Identify which cell holds the provided text, then report its (X, Y) central coordinate. 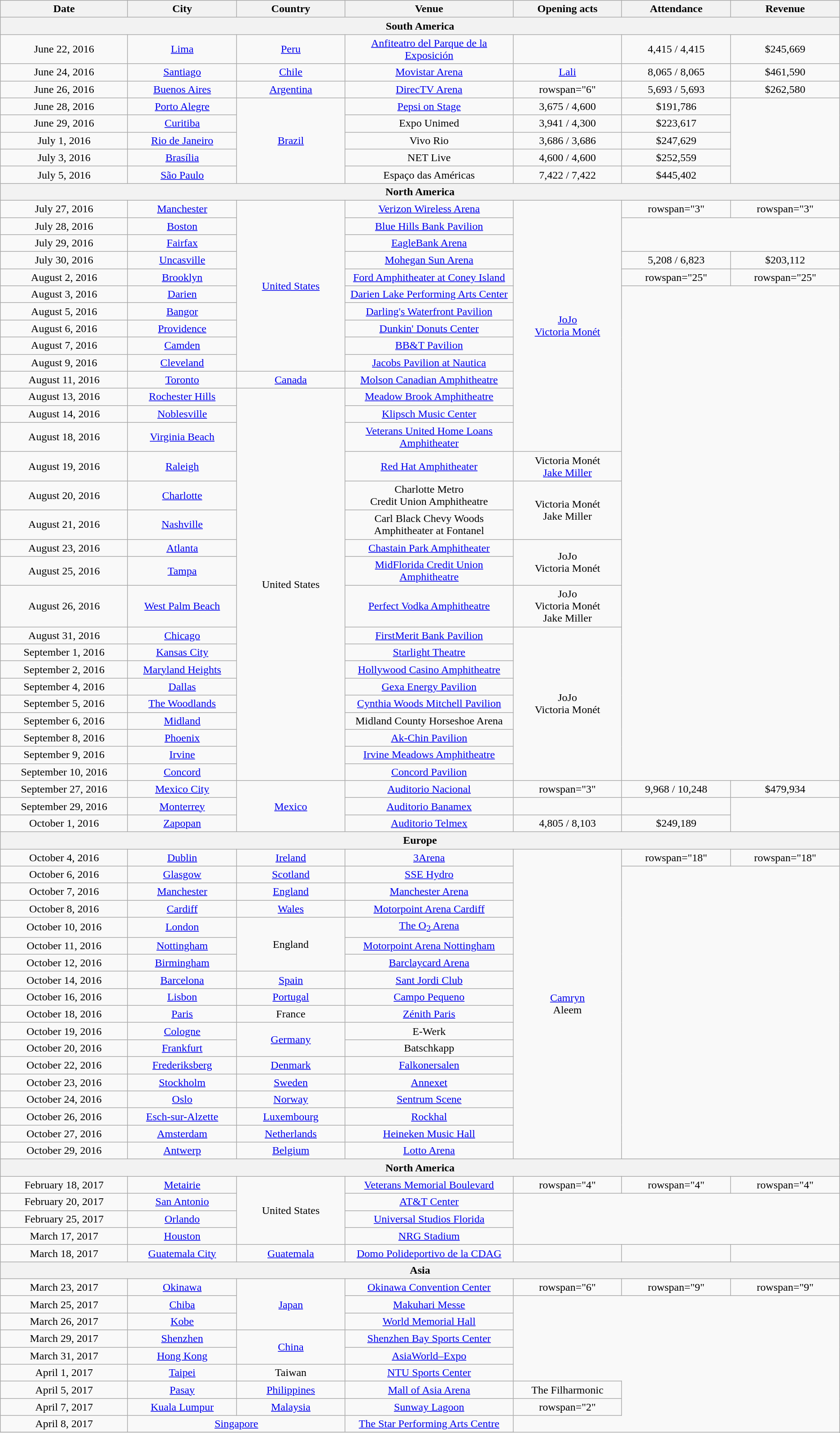
Toronto (182, 380)
Mall of Asia Arena (429, 1390)
China (291, 1347)
September 27, 2016 (64, 789)
Charlotte (182, 495)
London (182, 927)
Barcelona (182, 980)
June 22, 2016 (64, 49)
April 5, 2017 (64, 1390)
September 10, 2016 (64, 772)
Okinawa Convention Center (429, 1287)
$247,629 (676, 140)
October 4, 2016 (64, 858)
October 16, 2016 (64, 997)
3,941 / 4,300 (568, 123)
Chile (291, 72)
February 20, 2017 (64, 1202)
September 9, 2016 (64, 755)
August 5, 2016 (64, 311)
Heineken Music Hall (429, 1134)
$445,402 (676, 175)
Auditorio Banamex (429, 806)
$249,189 (676, 823)
Chastain Park Amphitheater (429, 548)
Taiwan (291, 1373)
Brooklyn (182, 277)
Tampa (182, 571)
Philippines (291, 1390)
DirecTV Arena (429, 89)
Sant Jordi Club (429, 980)
Luxembourg (291, 1117)
Expo Unimed (429, 123)
Virginia Beach (182, 437)
Paris (182, 1014)
Vivo Rio (429, 140)
Orlando (182, 1219)
Revenue (785, 9)
Monterrey (182, 806)
MidFlorida Credit Union Amphitheatre (429, 571)
Annexet (429, 1082)
3,675 / 4,600 (568, 106)
Rockhal (429, 1117)
Cardiff (182, 909)
August 13, 2016 (64, 397)
Porto Alegre (182, 106)
SSE Hydro (429, 875)
Falkonersalen (429, 1065)
October 22, 2016 (64, 1065)
March 26, 2017 (64, 1321)
Germany (291, 1039)
Malaysia (291, 1407)
Zapopan (182, 823)
Opening acts (568, 9)
Mexico (291, 806)
JoJoVictoria MonétJake Miller (568, 606)
Houston (182, 1236)
March 18, 2017 (64, 1253)
September 8, 2016 (64, 738)
July 28, 2016 (64, 226)
Amsterdam (182, 1134)
Peru (291, 49)
West Palm Beach (182, 606)
October 6, 2016 (64, 875)
February 25, 2017 (64, 1219)
Uncasville (182, 260)
August 21, 2016 (64, 524)
Midland County Horseshoe Arena (429, 721)
NRG Stadium (429, 1236)
October 7, 2016 (64, 892)
San Antonio (182, 1202)
Darling's Waterfront Pavilion (429, 311)
Anfiteatro del Parque de la Exposición (429, 49)
Boston (182, 226)
Sunway Lagoon (429, 1407)
Singapore (236, 1424)
June 24, 2016 (64, 72)
Charlotte MetroCredit Union Amphitheatre (429, 495)
$479,934 (785, 789)
Scotland (291, 875)
October 11, 2016 (64, 946)
Brazil (291, 140)
Red Hat Amphitheater (429, 466)
The O2 Arena (429, 927)
Nottingham (182, 946)
CamrynAleem (568, 1004)
World Memorial Hall (429, 1321)
South America (420, 26)
Phoenix (182, 738)
Dublin (182, 858)
5,208 / 6,823 (676, 260)
Frankfurt (182, 1048)
Perfect Vodka Amphitheatre (429, 606)
$223,617 (676, 123)
Darien Lake Performing Arts Center (429, 294)
August 20, 2016 (64, 495)
Kobe (182, 1321)
August 19, 2016 (64, 466)
Starlight Theatre (429, 653)
Denmark (291, 1065)
Lotto Arena (429, 1151)
August 18, 2016 (64, 437)
April 7, 2017 (64, 1407)
3Arena (429, 858)
The Filharmonic (568, 1390)
July 27, 2016 (64, 209)
7,422 / 7,422 (568, 175)
Batschkapp (429, 1048)
Lali (568, 72)
Veterans United Home Loans Amphitheater (429, 437)
Espaço das Américas (429, 175)
Makuhari Messe (429, 1304)
Spain (291, 980)
October 23, 2016 (64, 1082)
Auditorio Telmex (429, 823)
June 29, 2016 (64, 123)
Atlanta (182, 548)
September 5, 2016 (64, 704)
Raleigh (182, 466)
Belgium (291, 1151)
March 31, 2017 (64, 1356)
Klipsch Music Center (429, 414)
October 12, 2016 (64, 963)
Date (64, 9)
Noblesville (182, 414)
October 20, 2016 (64, 1048)
Stockholm (182, 1082)
Verizon Wireless Arena (429, 209)
Sentrum Scene (429, 1100)
Portugal (291, 997)
September 2, 2016 (64, 670)
Barclaycard Arena (429, 963)
Frederiksberg (182, 1065)
3,686 / 3,686 (568, 140)
Dallas (182, 687)
Hollywood Casino Amphitheatre (429, 670)
Darien (182, 294)
July 5, 2016 (64, 175)
AsiaWorld–Expo (429, 1356)
Motorpoint Arena Nottingham (429, 946)
Meadow Brook Amphitheatre (429, 397)
The Star Performing Arts Centre (429, 1424)
City (182, 9)
4,600 / 4,600 (568, 158)
June 26, 2016 (64, 89)
Norway (291, 1100)
$461,590 (785, 72)
September 4, 2016 (64, 687)
Campo Pequeno (429, 997)
The Woodlands (182, 704)
Dunkin' Donuts Center (429, 329)
August 3, 2016 (64, 294)
BB&T Pavilion (429, 346)
Providence (182, 329)
October 27, 2016 (64, 1134)
Mohegan Sun Arena (429, 260)
Universal Studios Florida (429, 1219)
Kuala Lumpur (182, 1407)
Argentina (291, 89)
Canada (291, 380)
Irvine Meadows Amphitheatre (429, 755)
Sweden (291, 1082)
Netherlands (291, 1134)
August 25, 2016 (64, 571)
Irvine (182, 755)
Country (291, 9)
Fairfax (182, 243)
NTU Sports Center (429, 1373)
São Paulo (182, 175)
March 25, 2017 (64, 1304)
October 14, 2016 (64, 980)
Cynthia Woods Mitchell Pavilion (429, 704)
Pepsi on Stage (429, 106)
Rochester Hills (182, 397)
Europe (420, 840)
August 7, 2016 (64, 346)
July 30, 2016 (64, 260)
8,065 / 8,065 (676, 72)
October 8, 2016 (64, 909)
Lisbon (182, 997)
Rio de Janeiro (182, 140)
March 29, 2017 (64, 1339)
Pasay (182, 1390)
Taipei (182, 1373)
Shenzhen (182, 1339)
April 1, 2017 (64, 1373)
Bangor (182, 311)
FirstMerit Bank Pavilion (429, 635)
Asia (420, 1270)
Veterans Memorial Boulevard (429, 1185)
Jacobs Pavilion at Nautica (429, 363)
$245,669 (785, 49)
Maryland Heights (182, 670)
Gexa Energy Pavilion (429, 687)
France (291, 1014)
Santiago (182, 72)
Chicago (182, 635)
Japan (291, 1304)
Okinawa (182, 1287)
$191,786 (676, 106)
July 29, 2016 (64, 243)
Cologne (182, 1031)
Brasília (182, 158)
NET Live (429, 158)
Carl Black Chevy WoodsAmphitheater at Fontanel (429, 524)
9,968 / 10,248 (676, 789)
Buenos Aires (182, 89)
Mexico City (182, 789)
Glasgow (182, 875)
AT&T Center (429, 1202)
Camden (182, 346)
Midland (182, 721)
Kansas City (182, 653)
March 17, 2017 (64, 1236)
Ak-Chin Pavilion (429, 738)
August 26, 2016 (64, 606)
Nashville (182, 524)
$252,559 (676, 158)
Concord (182, 772)
Domo Polideportivo de la CDAG (429, 1253)
Attendance (676, 9)
Antwerp (182, 1151)
Hong Kong (182, 1356)
August 11, 2016 (64, 380)
Movistar Arena (429, 72)
Blue Hills Bank Pavilion (429, 226)
Wales (291, 909)
Metairie (182, 1185)
April 8, 2017 (64, 1424)
Chiba (182, 1304)
Guatemala (291, 1253)
EagleBank Arena (429, 243)
August 31, 2016 (64, 635)
Motorpoint Arena Cardiff (429, 909)
E-Werk (429, 1031)
August 9, 2016 (64, 363)
5,693 / 5,693 (676, 89)
$203,112 (785, 260)
Cleveland (182, 363)
Molson Canadian Amphitheatre (429, 380)
Manchester Arena (429, 892)
October 19, 2016 (64, 1031)
Esch-sur-Alzette (182, 1117)
Zénith Paris (429, 1014)
October 29, 2016 (64, 1151)
rowspan="2" (568, 1407)
Auditorio Nacional (429, 789)
September 29, 2016 (64, 806)
Birmingham (182, 963)
October 10, 2016 (64, 927)
August 2, 2016 (64, 277)
July 1, 2016 (64, 140)
March 23, 2017 (64, 1287)
October 18, 2016 (64, 1014)
September 1, 2016 (64, 653)
Lima (182, 49)
Concord Pavilion (429, 772)
October 24, 2016 (64, 1100)
Oslo (182, 1100)
October 26, 2016 (64, 1117)
Shenzhen Bay Sports Center (429, 1339)
September 6, 2016 (64, 721)
June 28, 2016 (64, 106)
August 6, 2016 (64, 329)
Venue (429, 9)
$262,580 (785, 89)
Ireland (291, 858)
October 1, 2016 (64, 823)
July 3, 2016 (64, 158)
August 14, 2016 (64, 414)
Ford Amphitheater at Coney Island (429, 277)
Guatemala City (182, 1253)
February 18, 2017 (64, 1185)
4,805 / 8,103 (568, 823)
August 23, 2016 (64, 548)
4,415 / 4,415 (676, 49)
Curitiba (182, 123)
